Return [x, y] of the center of cell containing provided text 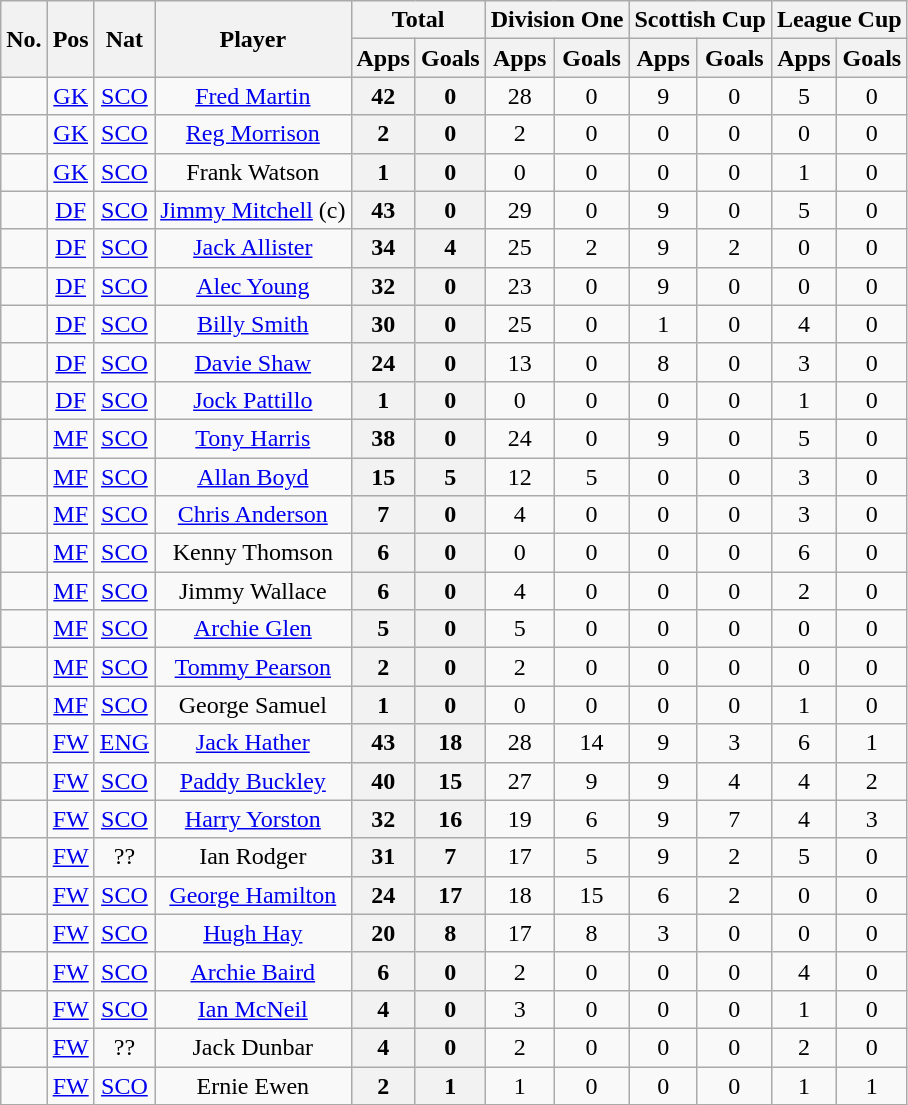
Jimmy Mitchell (c) [253, 210]
Archie Baird [253, 971]
Chris Anderson [253, 515]
14 [592, 743]
13 [520, 362]
Reg Morrison [253, 134]
George Hamilton [253, 895]
Hugh Hay [253, 933]
Pos [70, 39]
Total [418, 20]
Scottish Cup [700, 20]
Kenny Thomson [253, 553]
Tony Harris [253, 438]
Jimmy Wallace [253, 591]
40 [383, 781]
Frank Watson [253, 172]
Billy Smith [253, 324]
Alec Young [253, 286]
Jack Dunbar [253, 1047]
12 [520, 477]
19 [520, 819]
Davie Shaw [253, 362]
Jack Hather [253, 743]
Ian Rodger [253, 857]
Tommy Pearson [253, 667]
Fred Martin [253, 96]
27 [520, 781]
Ernie Ewen [253, 1085]
30 [383, 324]
Player [253, 39]
42 [383, 96]
Jock Pattillo [253, 400]
George Samuel [253, 705]
Archie Glen [253, 629]
Paddy Buckley [253, 781]
ENG [124, 743]
Jack Allister [253, 248]
League Cup [839, 20]
20 [383, 933]
23 [520, 286]
No. [24, 39]
34 [383, 248]
Nat [124, 39]
29 [520, 210]
Ian McNeil [253, 1009]
16 [450, 819]
Allan Boyd [253, 477]
Harry Yorston [253, 819]
31 [383, 857]
Division One [557, 20]
38 [383, 438]
